Search for the cell housing the specified text and yield its (x, y) center coordinate. 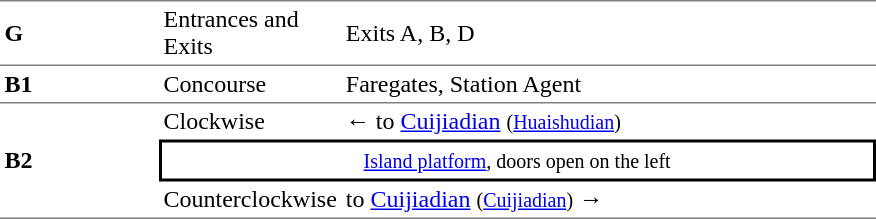
Island platform, doors open on the left (517, 161)
Concourse (250, 85)
Faregates, Station Agent (608, 85)
Exits A, B, D (608, 33)
← to Cuijiadian (Huaishudian) (608, 122)
Entrances and Exits (250, 33)
G (80, 33)
Clockwise (250, 122)
B1 (80, 85)
